Locate the cell with the specified text and output its (X, Y) center coordinate. 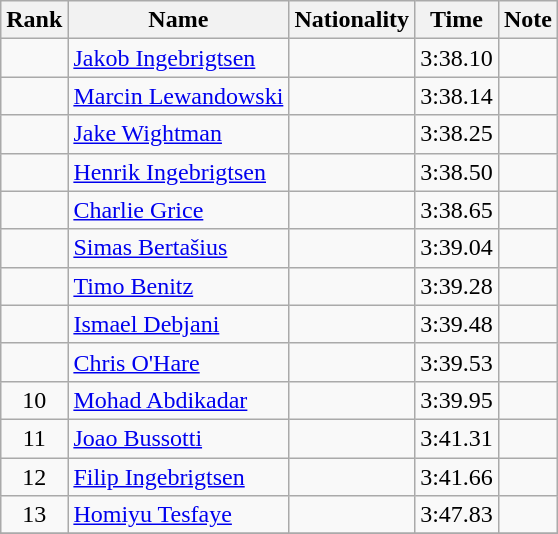
Filip Ingebrigtsen (178, 477)
3:39.04 (457, 248)
Chris O'Hare (178, 362)
3:39.95 (457, 400)
Henrik Ingebrigtsen (178, 172)
Homiyu Tesfaye (178, 515)
Mohad Abdikadar (178, 400)
3:39.48 (457, 324)
Rank (34, 20)
Ismael Debjani (178, 324)
Charlie Grice (178, 210)
Note (528, 20)
3:47.83 (457, 515)
10 (34, 400)
Jakob Ingebrigtsen (178, 58)
Simas Bertašius (178, 248)
Marcin Lewandowski (178, 96)
3:38.50 (457, 172)
Timo Benitz (178, 286)
Time (457, 20)
3:38.14 (457, 96)
Jake Wightman (178, 134)
3:41.31 (457, 438)
11 (34, 438)
13 (34, 515)
Nationality (352, 20)
Joao Bussotti (178, 438)
3:38.65 (457, 210)
3:39.28 (457, 286)
Name (178, 20)
3:41.66 (457, 477)
3:39.53 (457, 362)
3:38.25 (457, 134)
3:38.10 (457, 58)
12 (34, 477)
